Scan for the cell matching the given text and deliver its [X, Y] coordinate at center. 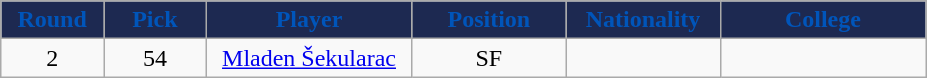
Round [52, 20]
SF [489, 58]
Position [489, 20]
Pick [156, 20]
College [823, 20]
2 [52, 58]
Nationality [643, 20]
Mladen Šekularac [309, 58]
54 [156, 58]
Player [309, 20]
